Determine the [X, Y] coordinate at the center of the cell enclosing the given text.  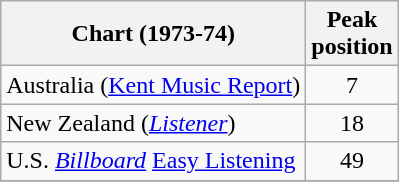
Peakposition [352, 34]
U.S. Billboard Easy Listening [154, 161]
Chart (1973-74) [154, 34]
Australia (Kent Music Report) [154, 85]
18 [352, 123]
49 [352, 161]
7 [352, 85]
New Zealand (Listener) [154, 123]
